From the cell containing the given text, extract its center point as [x, y] coordinate. 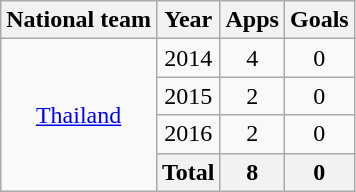
National team [79, 20]
Thailand [79, 115]
Goals [319, 20]
Year [188, 20]
2016 [188, 134]
Total [188, 172]
8 [252, 172]
Apps [252, 20]
4 [252, 58]
2014 [188, 58]
2015 [188, 96]
